Scan for the cell matching the given text and deliver its [X, Y] coordinate at center. 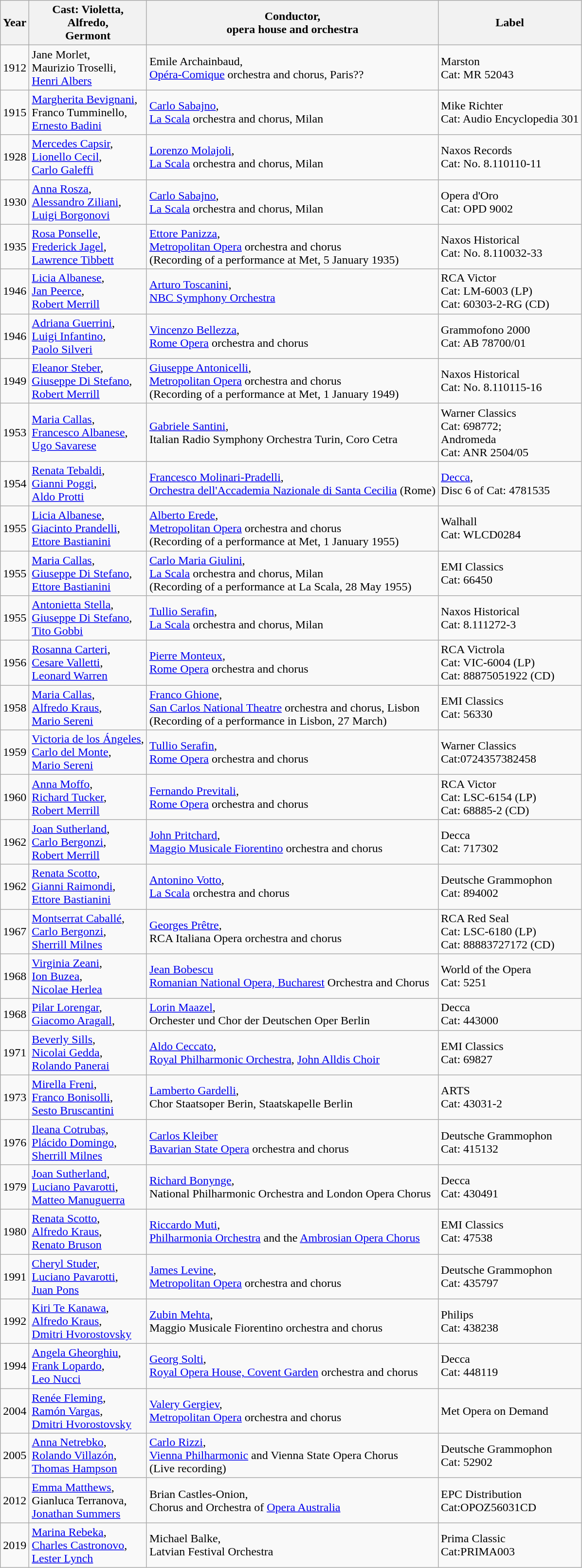
Decca,Disc 6 of Cat: 4781535 [510, 483]
Naxos HistoricalCat: No. 8.110032-33 [510, 247]
Maria Callas,Giuseppe Di Stefano,Ettore Bastianini [88, 573]
Warner ClassicsCat:0724357382458 [510, 752]
DeccaCat: 717302 [510, 842]
Franco Ghione,San Carlos National Theatre orchestra and chorus, Lisbon(Recording of a performance in Lisbon, 27 March) [292, 708]
Rosanna Carteri,Cesare Valletti,Leonard Warren [88, 663]
1980 [15, 1231]
RCA VictorCat: LSC-6154 (LP)Cat: 68885-2 (CD) [510, 797]
Ettore Panizza,Metropolitan Opera orchestra and chorus(Recording of a performance at Met, 5 January 1935) [292, 247]
1928 [15, 157]
Jane Morlet,Maurizio Troselli,Henri Albers [88, 68]
Renata Scotto,Alfredo Kraus,Renato Bruson [88, 1231]
Jean BobescuRomanian National Opera, Bucharest Orchestra and Chorus [292, 976]
DeccaCat: 448119 [510, 1366]
Antonino Votto,La Scala orchestra and chorus [292, 887]
Carlo Maria Giulini,La Scala orchestra and chorus, Milan(Recording of a performance at La Scala, 28 May 1955) [292, 573]
1979 [15, 1187]
1959 [15, 752]
Naxos HistoricalCat: No. 8.110115-16 [510, 381]
Marina Rebeka,Charles Castronovo,Lester Lynch [88, 1545]
1956 [15, 663]
Mike RichterCat: Audio Encyclopedia 301 [510, 112]
Fernando Previtali,Rome Opera orchestra and chorus [292, 797]
Pierre Monteux,Rome Opera orchestra and chorus [292, 663]
Richard Bonynge,National Philharmonic Orchestra and London Opera Chorus [292, 1187]
Francesco Molinari-Pradelli,Orchestra dell'Accademia Nazionale di Santa Cecilia (Rome) [292, 483]
Valery Gergiev,Metropolitan Opera orchestra and chorus [292, 1411]
Montserrat Caballé,Carlo Bergonzi,Sherrill Milnes [88, 931]
EMI ClassicsCat: 66450 [510, 573]
1949 [15, 381]
Georges Prêtre,RCA Italiana Opera orchestra and chorus [292, 931]
1973 [15, 1097]
PhilipsCat: 438238 [510, 1321]
Rosa Ponselle,Frederick Jagel,Lawrence Tibbett [88, 247]
1994 [15, 1366]
Eleanor Steber,Giuseppe Di Stefano,Robert Merrill [88, 381]
Licia Albanese,Giacinto Prandelli,Ettore Bastianini [88, 528]
Vincenzo Bellezza,Rome Opera orchestra and chorus [292, 336]
1915 [15, 112]
Maria Callas,Francesco Albanese,Ugo Savarese [88, 432]
Brian Castles-Onion, Chorus and Orchestra of Opera Australia [292, 1500]
2005 [15, 1456]
Deutsche GrammophonCat: 435797 [510, 1276]
1967 [15, 931]
Pilar Lorengar,Giacomo Aragall, [88, 1015]
Licia Albanese,Jan Peerce,Robert Merrill [88, 291]
EMI ClassicsCat: 56330 [510, 708]
1992 [15, 1321]
Warner ClassicsCat: 698772;AndromedaCat: ANR 2504/05 [510, 432]
Carlos KleiberBavarian State Opera orchestra and chorus [292, 1142]
1991 [15, 1276]
Beverly Sills,Nicolai Gedda,Rolando Panerai [88, 1052]
James Levine,Metropolitan Opera orchestra and chorus [292, 1276]
Deutsche GrammophonCat: 894002 [510, 887]
Mercedes Capsir,Lionello Cecil,Carlo Galeffi [88, 157]
Alberto Erede,Metropolitan Opera orchestra and chorus(Recording of a performance at Met, 1 January 1955) [292, 528]
Adriana Guerrini,Luigi Infantino,Paolo Silveri [88, 336]
Met Opera on Demand [510, 1411]
Anna Rosza,Alessandro Ziliani,Luigi Borgonovi [88, 202]
DeccaCat: 430491 [510, 1187]
Michael Balke,Latvian Festival Orchestra [292, 1545]
Kiri Te Kanawa,Alfredo Kraus,Dmitri Hvorostovsky [88, 1321]
Gabriele Santini,Italian Radio Symphony Orchestra Turin, Coro Cetra [292, 432]
Label [510, 23]
Deutsche GrammophonCat: 52902 [510, 1456]
1935 [15, 247]
1971 [15, 1052]
Ileana Cotrubaș,Plácido Domingo,Sherrill Milnes [88, 1142]
Renata Scotto,Gianni Raimondi,Ettore Bastianini [88, 887]
RCA Victrola Cat: VIC-6004 (LP)Cat: 88875051922 (CD) [510, 663]
EPC DistributionCat:OPOZ56031CD [510, 1500]
Cast: Violetta,Alfredo,Germont [88, 23]
Tullio Serafin,La Scala orchestra and chorus, Milan [292, 618]
2012 [15, 1500]
Arturo Toscanini,NBC Symphony Orchestra [292, 291]
Maria Callas,Alfredo Kraus,Mario Sereni [88, 708]
1960 [15, 797]
WalhallCat: WLCD0284 [510, 528]
Deutsche GrammophonCat: 415132 [510, 1142]
Grammofono 2000Cat: AB 78700/01 [510, 336]
Year [15, 23]
1976 [15, 1142]
Tullio Serafin,Rome Opera orchestra and chorus [292, 752]
Zubin Mehta,Maggio Musicale Fiorentino orchestra and chorus [292, 1321]
Antonietta Stella,Giuseppe Di Stefano,Tito Gobbi [88, 618]
1912 [15, 68]
2019 [15, 1545]
Opera d'OroCat: OPD 9002 [510, 202]
Lorin Maazel, Orchester und Chor der Deutschen Oper Berlin [292, 1015]
John Pritchard,Maggio Musicale Fiorentino orchestra and chorus [292, 842]
1954 [15, 483]
Prima Classic Cat:PRIMA003 [510, 1545]
RCA VictorCat: LM-6003 (LP)Cat: 60303-2-RG (CD) [510, 291]
Emma Matthews,Gianluca Terranova,Jonathan Summers [88, 1500]
Renata Tebaldi,Gianni Poggi,Aldo Protti [88, 483]
Emile Archainbaud,Opéra-Comique orchestra and chorus, Paris?? [292, 68]
2004 [15, 1411]
1953 [15, 432]
Naxos HistoricalCat: 8.111272-3 [510, 618]
EMI ClassicsCat: 69827 [510, 1052]
MarstonCat: MR 52043 [510, 68]
1930 [15, 202]
Virginia Zeani,Ion Buzea,Nicolae Herlea [88, 976]
Angela Gheorghiu,Frank Lopardo,Leo Nucci [88, 1366]
Aldo Ceccato,Royal Philharmonic Orchestra, John Alldis Choir [292, 1052]
Carlo Rizzi,Vienna Philharmonic and Vienna State Opera Chorus(Live recording) [292, 1456]
Naxos RecordsCat: No. 8.110110-11 [510, 157]
Joan Sutherland,Luciano Pavarotti,Matteo Manuguerra [88, 1187]
Cheryl Studer,Luciano Pavarotti,Juan Pons [88, 1276]
Giuseppe Antonicelli,Metropolitan Opera orchestra and chorus(Recording of a performance at Met, 1 January 1949) [292, 381]
1958 [15, 708]
Conductor,opera house and orchestra [292, 23]
ARTSCat: 43031-2 [510, 1097]
Georg Solti,Royal Opera House, Covent Garden orchestra and chorus [292, 1366]
Joan Sutherland,Carlo Bergonzi,Robert Merrill [88, 842]
Victoria de los Ángeles,Carlo del Monte,Mario Sereni [88, 752]
Renée Fleming,Ramón Vargas,Dmitri Hvorostovsky [88, 1411]
Margherita Bevignani,Franco Tumminello,Ernesto Badini [88, 112]
Anna Netrebko,Rolando Villazón,Thomas Hampson [88, 1456]
RCA Red SealCat: LSC-6180 (LP)Cat: 88883727172 (CD) [510, 931]
Mirella Freni,Franco Bonisolli,Sesto Bruscantini [88, 1097]
Anna Moffo,Richard Tucker,Robert Merrill [88, 797]
EMI ClassicsCat: 47538 [510, 1231]
World of the OperaCat: 5251 [510, 976]
Riccardo Muti,Philharmonia Orchestra and the Ambrosian Opera Chorus [292, 1231]
Decca Cat: 443000 [510, 1015]
Lamberto Gardelli,Chor Staatsoper Berin, Staatskapelle Berlin [292, 1097]
Lorenzo Molajoli,La Scala orchestra and chorus, Milan [292, 157]
